Capture the cell that displays the provided text and extract its [x, y] central coordinate. 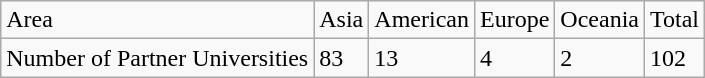
Europe [514, 20]
2 [600, 58]
13 [422, 58]
Area [158, 20]
83 [342, 58]
Oceania [600, 20]
Number of Partner Universities [158, 58]
Total [675, 20]
102 [675, 58]
4 [514, 58]
Asia [342, 20]
American [422, 20]
